Determine the (x, y) coordinate at the center of the cell enclosing the given text.  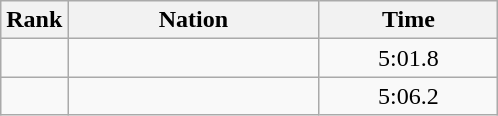
Rank (34, 20)
Time (408, 20)
Nation (194, 20)
5:06.2 (408, 96)
5:01.8 (408, 58)
